Detect which cell encompasses the target text, then output its (x, y) center coordinate. 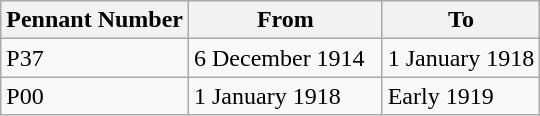
From (285, 20)
Pennant Number (95, 20)
P37 (95, 58)
P00 (95, 96)
6 December 1914 (285, 58)
To (461, 20)
Early 1919 (461, 96)
